For the text-containing cell, return its midpoint in (x, y) coordinate format. 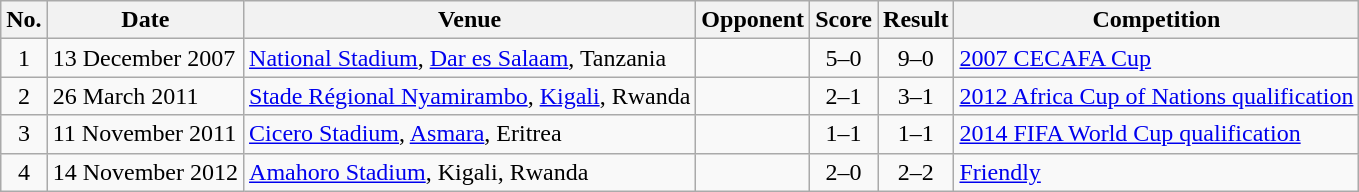
5–0 (844, 58)
Competition (1156, 20)
Cicero Stadium, Asmara, Eritrea (470, 134)
2012 Africa Cup of Nations qualification (1156, 96)
2007 CECAFA Cup (1156, 58)
No. (24, 20)
Date (145, 20)
2–0 (844, 172)
9–0 (916, 58)
2–1 (844, 96)
Opponent (753, 20)
Friendly (1156, 172)
3 (24, 134)
Venue (470, 20)
26 March 2011 (145, 96)
National Stadium, Dar es Salaam, Tanzania (470, 58)
4 (24, 172)
1 (24, 58)
3–1 (916, 96)
14 November 2012 (145, 172)
13 December 2007 (145, 58)
Stade Régional Nyamirambo, Kigali, Rwanda (470, 96)
Amahoro Stadium, Kigali, Rwanda (470, 172)
Result (916, 20)
Score (844, 20)
2–2 (916, 172)
2014 FIFA World Cup qualification (1156, 134)
11 November 2011 (145, 134)
2 (24, 96)
